Extract the [X, Y] coordinate from the center of the cell holding the provided text.  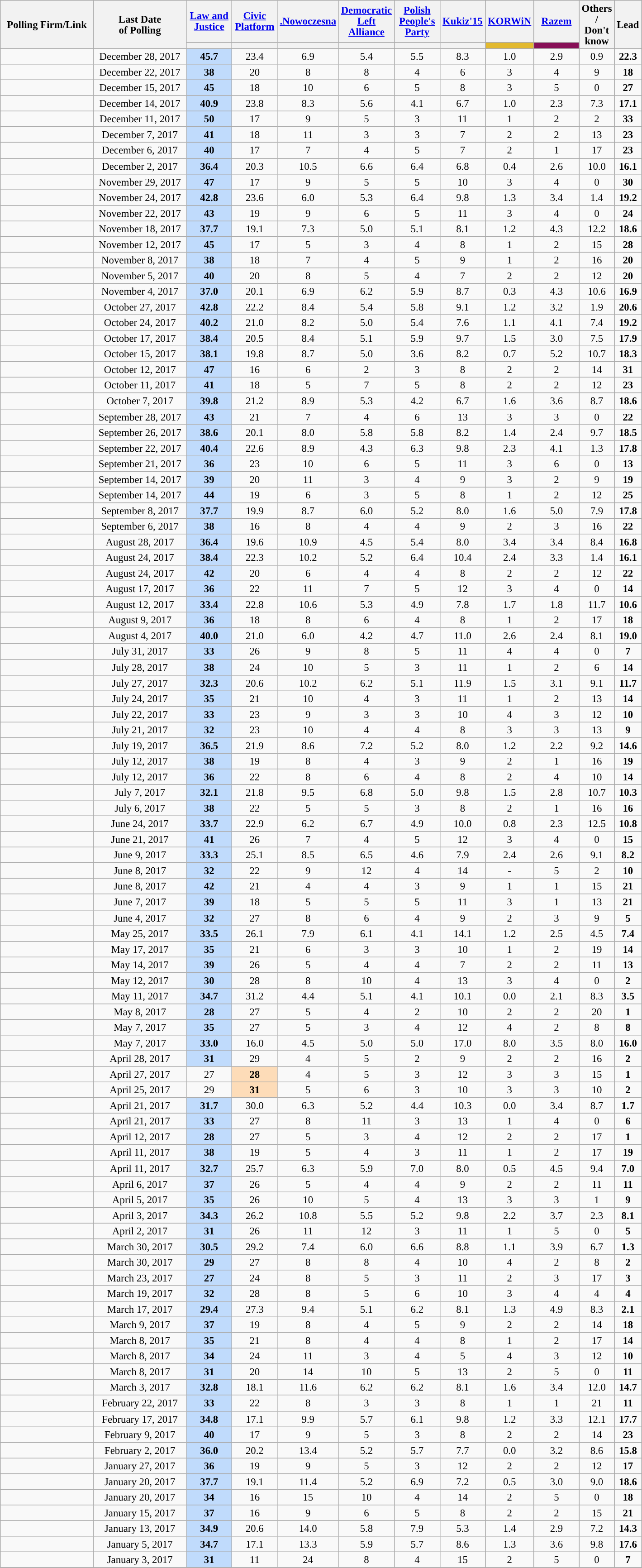
December 6, 2017 [140, 150]
3.1 [556, 683]
Civic Platform [255, 22]
13.3 [308, 1544]
June 21, 2017 [140, 839]
16.8 [628, 542]
August 4, 2017 [140, 636]
May 11, 2017 [140, 996]
September 21, 2017 [140, 464]
July 7, 2017 [140, 792]
17.9 [628, 339]
34.3 [209, 1215]
Polish People's Party [417, 22]
12.0 [597, 1388]
33.5 [209, 933]
December 7, 2017 [140, 135]
September 6, 2017 [140, 526]
KORWiN [509, 22]
0.3 [509, 292]
April 12, 2017 [140, 1137]
April 28, 2017 [140, 1059]
19.8 [255, 354]
8.8 [462, 1247]
23.6 [255, 197]
8.5 [308, 856]
November 12, 2017 [140, 244]
11.9 [462, 683]
- [509, 871]
Kukiz'15 [462, 22]
July 22, 2017 [140, 714]
9.2 [597, 746]
30.5 [209, 1247]
20.5 [255, 339]
December 15, 2017 [140, 88]
2.8 [556, 792]
12.1 [597, 1419]
39.8 [209, 401]
22.2 [255, 307]
May 17, 2017 [140, 949]
25 [628, 495]
17.0 [462, 1043]
February 22, 2017 [140, 1403]
July 27, 2017 [140, 683]
40.0 [209, 636]
22.9 [255, 824]
April 6, 2017 [140, 1184]
31.7 [209, 1105]
32.8 [209, 1388]
32.1 [209, 792]
Democratic Left Alliance [366, 22]
18.1 [255, 1388]
14.3 [628, 1528]
August 12, 2017 [140, 605]
15.8 [628, 1450]
36.0 [209, 1450]
20.3 [255, 167]
40.2 [209, 323]
October 27, 2017 [140, 307]
June 24, 2017 [140, 824]
5.6 [366, 103]
November 18, 2017 [140, 229]
50 [209, 120]
July 28, 2017 [140, 667]
September 28, 2017 [140, 416]
August 28, 2017 [140, 542]
July 19, 2017 [140, 746]
1.8 [556, 605]
12.2 [597, 229]
40.9 [209, 103]
August 17, 2017 [140, 589]
38.6 [209, 433]
4.6 [417, 856]
July 21, 2017 [140, 730]
July 24, 2017 [140, 699]
May 12, 2017 [140, 980]
11.6 [308, 1388]
44 [209, 495]
December 14, 2017 [140, 103]
11.4 [308, 1482]
29.2 [255, 1247]
17.7 [628, 1419]
20.2 [255, 1450]
March 19, 2017 [140, 1294]
34.9 [209, 1528]
6.5 [366, 856]
19.6 [255, 542]
12.5 [597, 824]
0.7 [509, 354]
9.5 [308, 792]
October 24, 2017 [140, 323]
25.1 [255, 856]
2.5 [556, 933]
33.7 [209, 824]
April 5, 2017 [140, 1200]
26.1 [255, 933]
February 9, 2017 [140, 1435]
March 23, 2017 [140, 1278]
10.9 [308, 542]
April 25, 2017 [140, 1090]
Law and Justice [209, 22]
14.6 [628, 746]
April 27, 2017 [140, 1075]
1.9 [597, 307]
7.7 [462, 1450]
November 24, 2017 [140, 197]
25.7 [255, 1169]
0.4 [509, 167]
October 12, 2017 [140, 369]
10.1 [462, 996]
0.8 [509, 824]
June 7, 2017 [140, 903]
March 17, 2017 [140, 1309]
July 6, 2017 [140, 808]
Others /Don't know [597, 24]
Razem [556, 22]
33.3 [209, 856]
32.3 [209, 683]
30.0 [255, 1105]
9.0 [597, 1482]
23.4 [255, 57]
June 9, 2017 [140, 856]
32.7 [209, 1169]
21.2 [255, 401]
October 7, 2017 [140, 401]
22.8 [255, 605]
40.4 [209, 448]
December 22, 2017 [140, 72]
10.4 [462, 558]
31.2 [255, 996]
November 5, 2017 [140, 276]
January 15, 2017 [140, 1513]
7.6 [462, 323]
9.9 [308, 1419]
January 27, 2017 [140, 1466]
September 8, 2017 [140, 511]
October 11, 2017 [140, 386]
13.4 [308, 1450]
19.0 [628, 636]
October 15, 2017 [140, 354]
38.1 [209, 354]
45.7 [209, 57]
18.5 [628, 433]
March 3, 2017 [140, 1388]
December 2, 2017 [140, 167]
7.5 [597, 339]
July 31, 2017 [140, 652]
17.6 [628, 1544]
11.0 [462, 636]
23.8 [255, 103]
May 14, 2017 [140, 965]
August 9, 2017 [140, 620]
September 26, 2017 [140, 433]
27.3 [255, 1309]
Polling Firm/Link [47, 24]
14.0 [308, 1528]
3.7 [556, 1215]
February 17, 2017 [140, 1419]
May 25, 2017 [140, 933]
4.7 [417, 636]
April 3, 2017 [140, 1215]
37.0 [209, 292]
.Nowoczesna [308, 22]
February 2, 2017 [140, 1450]
March 9, 2017 [140, 1325]
November 8, 2017 [140, 260]
January 13, 2017 [140, 1528]
January 5, 2017 [140, 1544]
14.1 [462, 933]
16.9 [628, 292]
26.2 [255, 1215]
29.4 [209, 1309]
May 8, 2017 [140, 1012]
November 22, 2017 [140, 213]
7.8 [462, 605]
14.7 [628, 1388]
December 28, 2017 [140, 57]
33.0 [209, 1043]
June 4, 2017 [140, 918]
September 22, 2017 [140, 448]
November 4, 2017 [140, 292]
April 2, 2017 [140, 1231]
10.5 [308, 167]
Lead [628, 24]
0.9 [597, 57]
19.9 [255, 511]
34.8 [209, 1419]
21.8 [255, 792]
3.9 [556, 1247]
33.4 [209, 605]
November 29, 2017 [140, 182]
January 3, 2017 [140, 1560]
36.5 [209, 746]
October 17, 2017 [140, 339]
18.3 [628, 354]
Last Dateof Polling [140, 24]
December 11, 2017 [140, 120]
21.9 [255, 746]
22.6 [255, 448]
